Determine the [X, Y] coordinate at the center of the cell enclosing the given text.  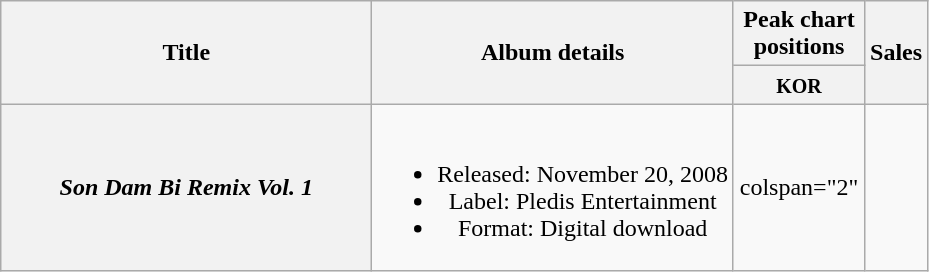
Peak chart positions [798, 34]
colspan="2" [798, 188]
KOR [798, 85]
Son Dam Bi Remix Vol. 1 [186, 188]
Released: November 20, 2008Label: Pledis EntertainmentFormat: Digital download [553, 188]
Album details [553, 52]
Title [186, 52]
Sales [896, 52]
